Provide the [X, Y] coordinate of the cell's center where the given text is located.  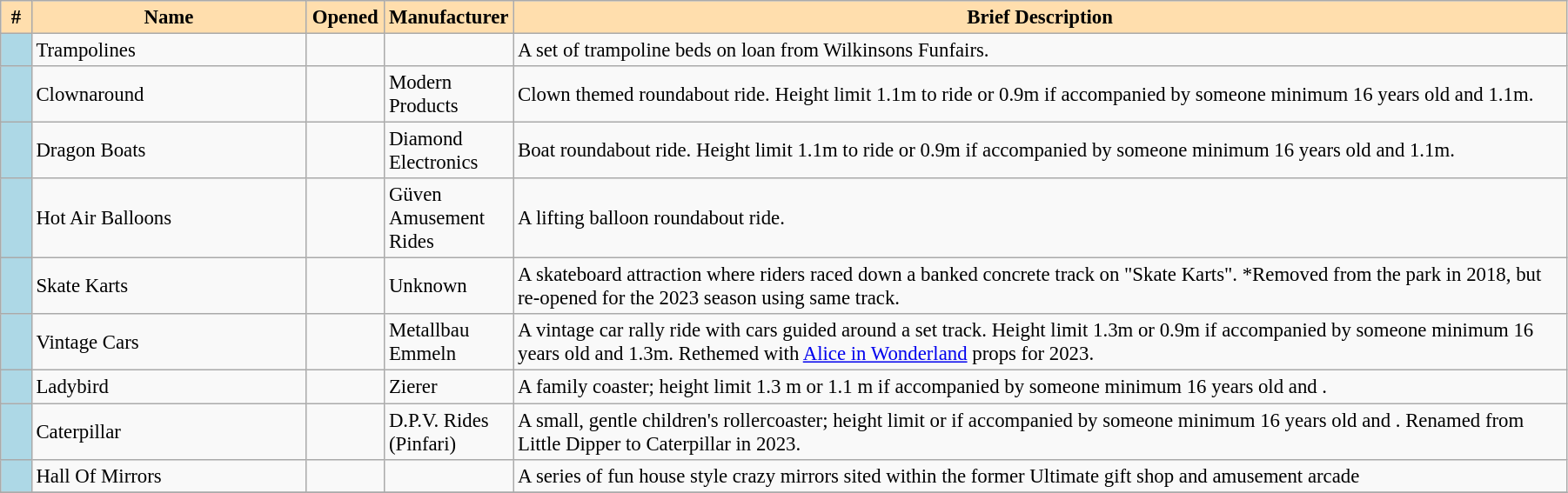
Zierer [449, 387]
Diamond Electronics [449, 151]
Boat roundabout ride. Height limit 1.1m to ride or 0.9m if accompanied by someone minimum 16 years old and 1.1m. [1041, 151]
A family coaster; height limit 1.3 m or 1.1 m if accompanied by someone minimum 16 years old and . [1041, 387]
D.P.V. Rides (Pinfari) [449, 431]
Clownaround [169, 94]
Trampolines [169, 50]
Name [169, 17]
# [16, 17]
Clown themed roundabout ride. Height limit 1.1m to ride or 0.9m if accompanied by someone minimum 16 years old and 1.1m. [1041, 94]
Güven Amusement Rides [449, 218]
Skate Karts [169, 287]
Hall Of Mirrors [169, 476]
Ladybird [169, 387]
A lifting balloon roundabout ride. [1041, 218]
Unknown [449, 287]
Dragon Boats [169, 151]
Vintage Cars [169, 343]
Manufacturer [449, 17]
Modern Products [449, 94]
Brief Description [1041, 17]
A set of trampoline beds on loan from Wilkinsons Funfairs. [1041, 50]
Caterpillar [169, 431]
Metallbau Emmeln [449, 343]
Hot Air Balloons [169, 218]
Opened [345, 17]
A series of fun house style crazy mirrors sited within the former Ultimate gift shop and amusement arcade [1041, 476]
